Locate the cell with the specified text and output its [x, y] center coordinate. 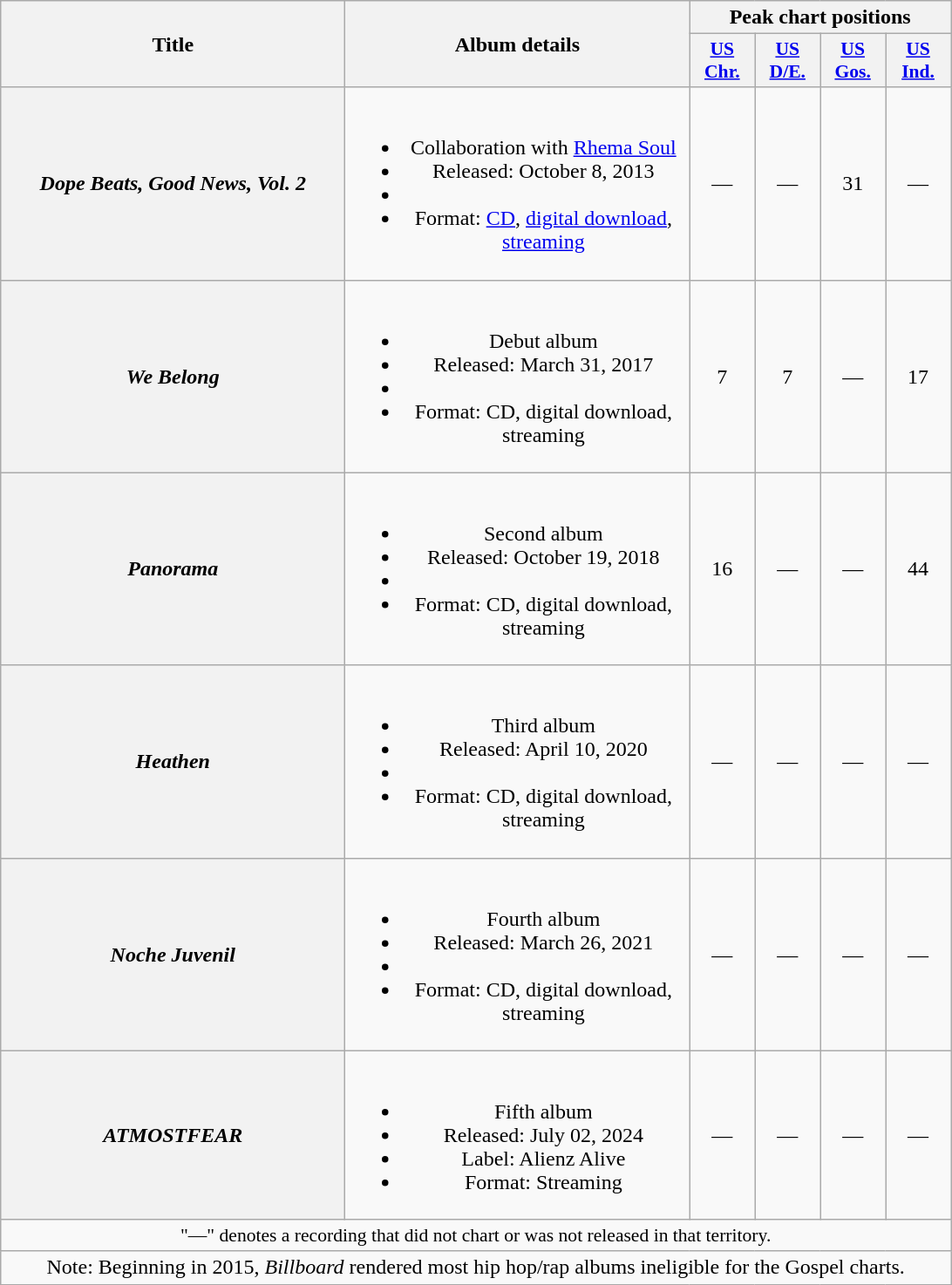
Second albumReleased: October 19, 2018Format: CD, digital download, streaming [518, 568]
Heathen [173, 762]
31 [853, 183]
We Belong [173, 377]
Dope Beats, Good News, Vol. 2 [173, 183]
Fourth albumReleased: March 26, 2021Format: CD, digital download, streaming [518, 954]
Title [173, 44]
USD/E. [788, 61]
Panorama [173, 568]
Album details [518, 44]
Note: Beginning in 2015, Billboard rendered most hip hop/rap albums ineligible for the Gospel charts. [476, 1268]
Collaboration with Rhema SoulReleased: October 8, 2013Format: CD, digital download, streaming [518, 183]
Fifth albumReleased: July 02, 2024Label: Alienz AliveFormat: Streaming [518, 1135]
16 [722, 568]
Noche Juvenil [173, 954]
Debut albumReleased: March 31, 2017Format: CD, digital download, streaming [518, 377]
Peak chart positions [820, 17]
17 [919, 377]
USChr. [722, 61]
USInd. [919, 61]
Third albumReleased: April 10, 2020Format: CD, digital download, streaming [518, 762]
"—" denotes a recording that did not chart or was not released in that territory. [476, 1235]
44 [919, 568]
USGos. [853, 61]
ATMOSTFEAR [173, 1135]
